Output the [X, Y] coordinate of the center of the cell containing the given text.  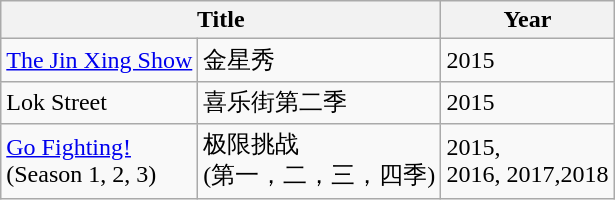
极限挑战(第一，二，三，四季) [320, 161]
Go Fighting!(Season 1, 2, 3) [100, 161]
Year [528, 20]
喜乐街第二季 [320, 102]
The Jin Xing Show [100, 60]
Title [221, 20]
2015,2016, 2017,2018 [528, 161]
Lok Street [100, 102]
金星秀 [320, 60]
